Extract the (X, Y) coordinate from the center of the cell holding the provided text.  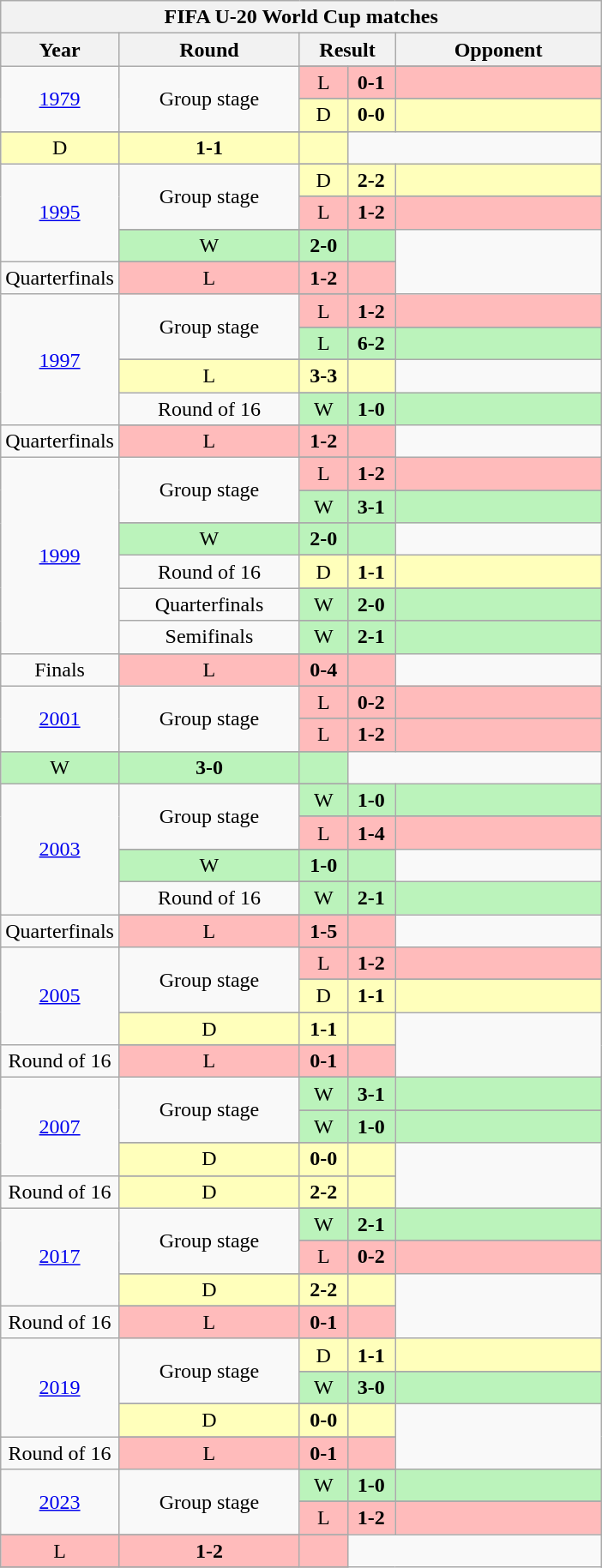
Year (60, 50)
2023 (60, 1502)
1995 (60, 213)
Finals (60, 670)
0-4 (323, 670)
6-2 (371, 343)
1999 (60, 556)
2019 (60, 1387)
2017 (60, 1257)
Opponent (499, 50)
2005 (60, 996)
1997 (60, 359)
1-5 (323, 930)
2001 (60, 718)
Round (209, 50)
Semifinals (209, 637)
3-3 (323, 375)
2007 (60, 1126)
FIFA U-20 World Cup matches (302, 17)
1-4 (371, 832)
2003 (60, 849)
Result (346, 50)
1979 (60, 99)
